For the text-containing cell, return its midpoint in (x, y) coordinate format. 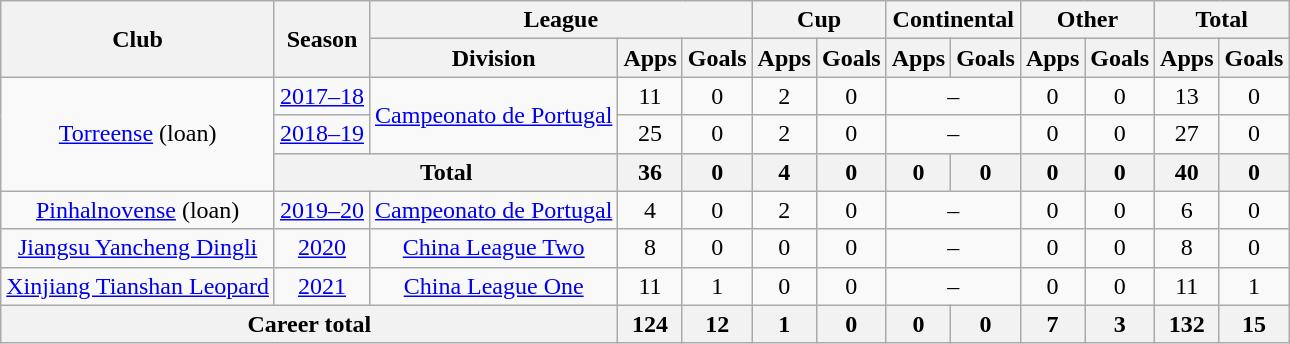
China League One (494, 286)
13 (1187, 96)
League (562, 20)
Jiangsu Yancheng Dingli (138, 248)
Pinhalnovense (loan) (138, 210)
2017–18 (322, 96)
Torreense (loan) (138, 134)
132 (1187, 324)
Career total (310, 324)
2020 (322, 248)
2019–20 (322, 210)
Continental (953, 20)
Cup (819, 20)
Club (138, 39)
Other (1087, 20)
124 (650, 324)
Season (322, 39)
40 (1187, 172)
2018–19 (322, 134)
7 (1052, 324)
3 (1120, 324)
Division (494, 58)
Xinjiang Tianshan Leopard (138, 286)
15 (1254, 324)
2021 (322, 286)
27 (1187, 134)
China League Two (494, 248)
6 (1187, 210)
36 (650, 172)
12 (717, 324)
25 (650, 134)
